Return the (x, y) coordinate for the center point of the cell that contains the specified text.  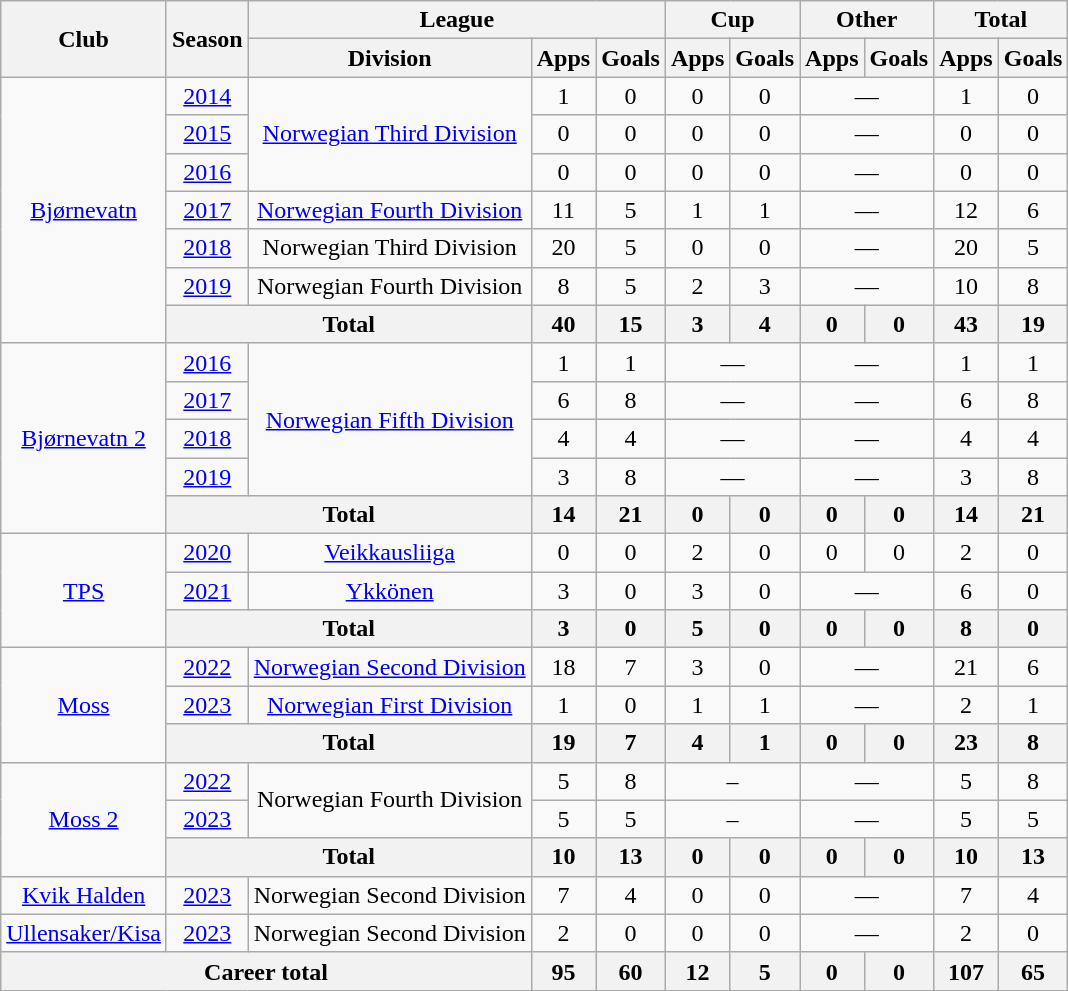
2021 (207, 591)
Ykkönen (390, 591)
18 (563, 667)
Norwegian First Division (390, 705)
Division (390, 58)
Moss (84, 705)
Ullensaker/Kisa (84, 933)
107 (966, 971)
2015 (207, 134)
Club (84, 39)
Bjørnevatn 2 (84, 438)
43 (966, 324)
Cup (732, 20)
11 (563, 210)
65 (1033, 971)
Veikkausliiga (390, 553)
2020 (207, 553)
15 (631, 324)
40 (563, 324)
Kvik Halden (84, 895)
League (456, 20)
Other (867, 20)
60 (631, 971)
Season (207, 39)
95 (563, 971)
Career total (266, 971)
Bjørnevatn (84, 210)
Norwegian Fifth Division (390, 419)
2014 (207, 96)
23 (966, 743)
Moss 2 (84, 819)
TPS (84, 591)
